Find where the given text appears and provide that cell's center as (X, Y) coordinate. 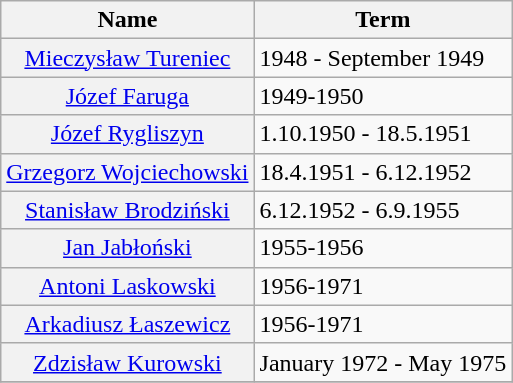
6.12.1952 - 6.9.1955 (383, 210)
Józef Rygliszyn (128, 134)
Antoni Laskowski (128, 286)
18.4.1951 - 6.12.1952 (383, 172)
Name (128, 20)
1955-1956 (383, 248)
Zdzisław Kurowski (128, 362)
Stanisław Brodziński (128, 210)
Jan Jabłoński (128, 248)
Józef Faruga (128, 96)
Grzegorz Wojciechowski (128, 172)
1949-1950 (383, 96)
Term (383, 20)
January 1972 - May 1975 (383, 362)
1948 - September 1949 (383, 58)
Mieczysław Tureniec (128, 58)
Arkadiusz Łaszewicz (128, 324)
1.10.1950 - 18.5.1951 (383, 134)
